Locate the cell with the specified text and output its (x, y) center coordinate. 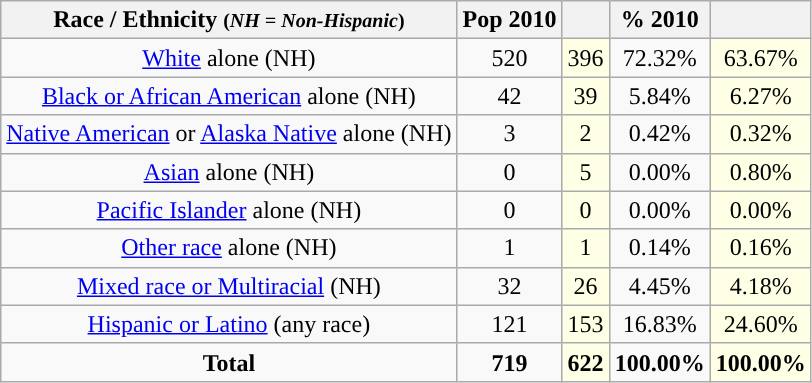
Black or African American alone (NH) (229, 96)
0.42% (660, 134)
153 (586, 324)
3 (510, 134)
Total (229, 362)
72.32% (660, 58)
396 (586, 58)
24.60% (760, 324)
Other race alone (NH) (229, 248)
5.84% (660, 96)
26 (586, 286)
719 (510, 362)
39 (586, 96)
622 (586, 362)
16.83% (660, 324)
63.67% (760, 58)
Race / Ethnicity (NH = Non-Hispanic) (229, 20)
Pacific Islander alone (NH) (229, 210)
Hispanic or Latino (any race) (229, 324)
0.80% (760, 172)
42 (510, 96)
4.18% (760, 286)
121 (510, 324)
2 (586, 134)
% 2010 (660, 20)
0.14% (660, 248)
White alone (NH) (229, 58)
32 (510, 286)
Pop 2010 (510, 20)
0.32% (760, 134)
5 (586, 172)
0.16% (760, 248)
Asian alone (NH) (229, 172)
6.27% (760, 96)
Native American or Alaska Native alone (NH) (229, 134)
520 (510, 58)
4.45% (660, 286)
Mixed race or Multiracial (NH) (229, 286)
